Find where the given text appears and provide that cell's center as (X, Y) coordinate. 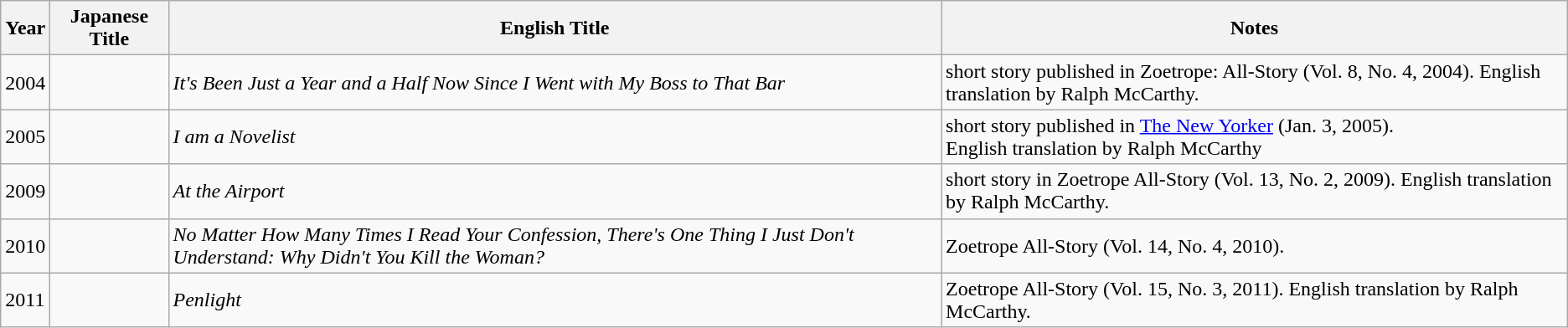
Zoetrope All-Story (Vol. 15, No. 3, 2011). English translation by Ralph McCarthy. (1255, 300)
Notes (1255, 28)
short story published in Zoetrope: All-Story (Vol. 8, No. 4, 2004). English translation by Ralph McCarthy. (1255, 82)
short story in Zoetrope All-Story (Vol. 13, No. 2, 2009). English translation by Ralph McCarthy. (1255, 191)
It's Been Just a Year and a Half Now Since I Went with My Boss to That Bar (554, 82)
Year (25, 28)
At the Airport (554, 191)
2009 (25, 191)
short story published in The New Yorker (Jan. 3, 2005). English translation by Ralph McCarthy (1255, 137)
Japanese Title (109, 28)
No Matter How Many Times I Read Your Confession, There's One Thing I Just Don't Understand: Why Didn't You Kill the Woman? (554, 246)
English Title (554, 28)
Zoetrope All-Story (Vol. 14, No. 4, 2010). (1255, 246)
Penlight (554, 300)
2010 (25, 246)
I am a Novelist (554, 137)
2004 (25, 82)
2011 (25, 300)
2005 (25, 137)
